Search for the cell housing the specified text and yield its (x, y) center coordinate. 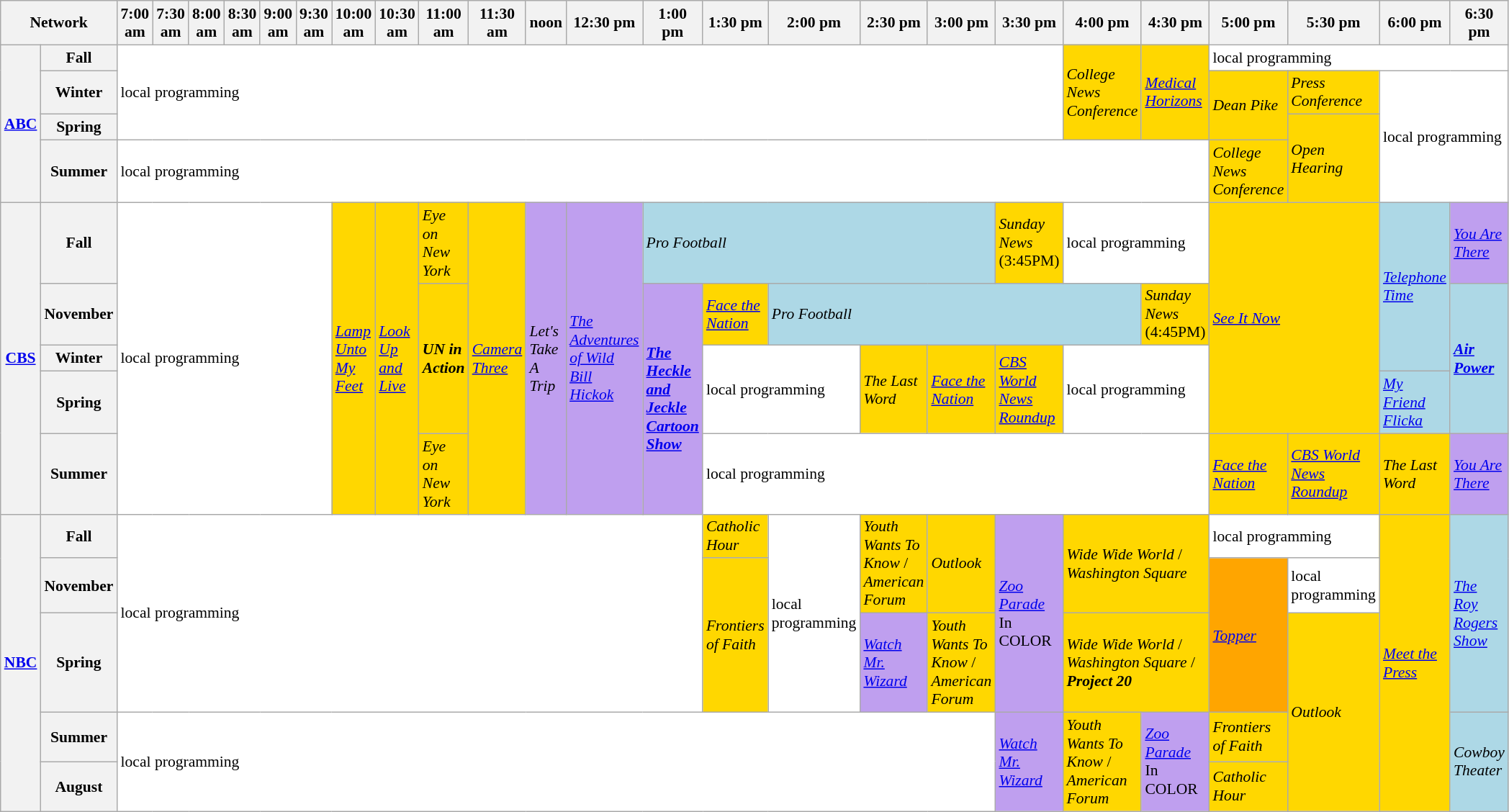
2:30 pm (893, 23)
Meet the Press (1415, 662)
Lamp Unto My Feet (353, 358)
9:30 am (314, 23)
Telephone Time (1415, 287)
1:30 pm (736, 23)
7:30 am (171, 23)
11:00 am (443, 23)
Air Power (1479, 358)
Cowboy Theater (1479, 762)
8:00 am (207, 23)
Wide Wide World / Washington Square / Project 20 (1136, 663)
5:30 pm (1333, 23)
Camera Three (497, 358)
1:00 pm (672, 23)
10:30 am (397, 23)
7:00 am (135, 23)
Press Conference (1333, 92)
Let's Take A Trip (546, 358)
Topper (1248, 636)
Dean Pike (1248, 105)
Sunday News (4:45PM) (1175, 314)
Network (59, 23)
3:30 pm (1029, 23)
2:00 pm (814, 23)
August (78, 786)
4:30 pm (1175, 23)
The Roy Rogers Show (1479, 613)
8:30 am (243, 23)
Look Up and Live (397, 358)
12:30 pm (604, 23)
My Friend Flicka (1415, 403)
9:00 am (278, 23)
5:00 pm (1248, 23)
The Heckle and Jeckle Cartoon Show (672, 399)
11:30 am (497, 23)
ABC (21, 124)
See It Now (1294, 318)
NBC (21, 662)
noon (546, 23)
The Adventures of Wild Bill Hickok (604, 358)
Sunday News (3:45PM) (1029, 243)
CBS (21, 358)
Open Hearing (1333, 158)
Medical Horizons (1175, 92)
3:00 pm (961, 23)
6:30 pm (1479, 23)
Wide Wide World / Washington Square (1136, 564)
6:00 pm (1415, 23)
10:00 am (353, 23)
4:00 pm (1103, 23)
UN in Action (443, 358)
